Search for the cell housing the specified text and yield its (X, Y) center coordinate. 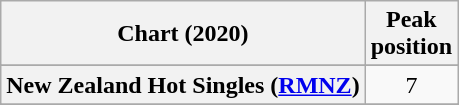
Chart (2020) (183, 34)
Peakposition (411, 34)
New Zealand Hot Singles (RMNZ) (183, 85)
7 (411, 85)
